Search for the cell housing the specified text and yield its [x, y] center coordinate. 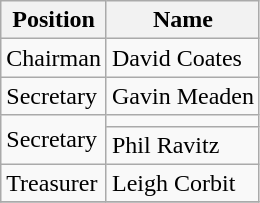
Name [182, 20]
David Coates [182, 58]
Chairman [54, 58]
Gavin Meaden [182, 96]
Leigh Corbit [182, 183]
Treasurer [54, 183]
Phil Ravitz [182, 145]
Position [54, 20]
